Search for the cell housing the specified text and yield its [x, y] center coordinate. 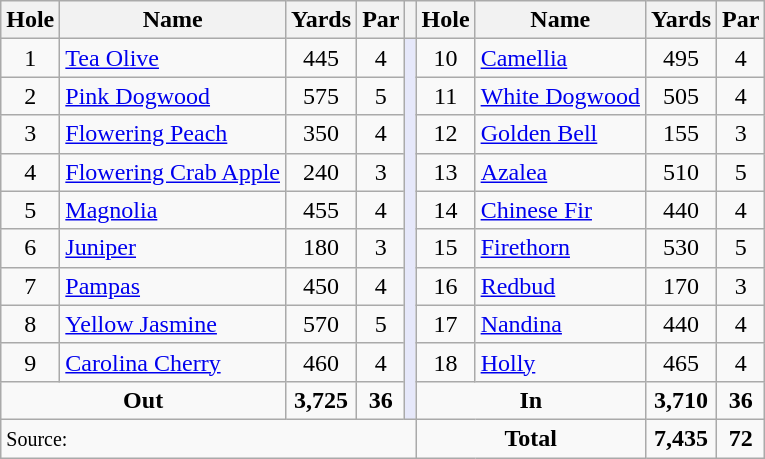
Nandina [560, 324]
10 [446, 58]
2 [30, 96]
Juniper [173, 248]
350 [322, 134]
495 [680, 58]
7 [30, 286]
Total [530, 438]
155 [680, 134]
Source: [208, 438]
460 [322, 362]
12 [446, 134]
White Dogwood [560, 96]
Out [144, 400]
Redbud [560, 286]
18 [446, 362]
450 [322, 286]
In [530, 400]
3,710 [680, 400]
Holly [560, 362]
1 [30, 58]
Chinese Fir [560, 210]
11 [446, 96]
9 [30, 362]
180 [322, 248]
14 [446, 210]
17 [446, 324]
465 [680, 362]
Firethorn [560, 248]
16 [446, 286]
15 [446, 248]
510 [680, 172]
6 [30, 248]
Golden Bell [560, 134]
Tea Olive [173, 58]
Flowering Peach [173, 134]
530 [680, 248]
505 [680, 96]
Flowering Crab Apple [173, 172]
Pampas [173, 286]
455 [322, 210]
Carolina Cherry [173, 362]
Camellia [560, 58]
Yellow Jasmine [173, 324]
570 [322, 324]
240 [322, 172]
3,725 [322, 400]
445 [322, 58]
7,435 [680, 438]
575 [322, 96]
170 [680, 286]
8 [30, 324]
13 [446, 172]
72 [741, 438]
Magnolia [173, 210]
Pink Dogwood [173, 96]
Azalea [560, 172]
